Provide the [x, y] coordinate of the cell's center where the given text is located.  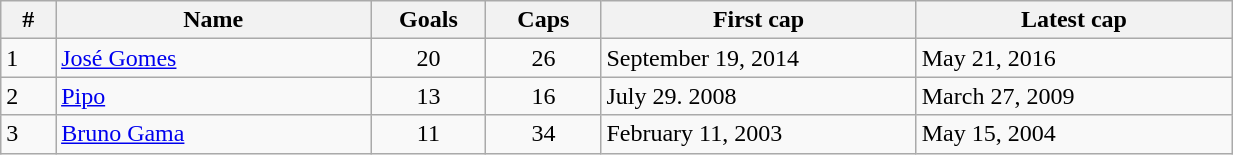
26 [544, 58]
March 27, 2009 [1074, 96]
September 19, 2014 [758, 58]
Caps [544, 20]
11 [428, 134]
Name [214, 20]
34 [544, 134]
# [28, 20]
May 21, 2016 [1074, 58]
13 [428, 96]
First cap [758, 20]
1 [28, 58]
2 [28, 96]
May 15, 2004 [1074, 134]
3 [28, 134]
February 11, 2003 [758, 134]
Goals [428, 20]
July 29. 2008 [758, 96]
José Gomes [214, 58]
Bruno Gama [214, 134]
16 [544, 96]
Latest cap [1074, 20]
Pipo [214, 96]
20 [428, 58]
